Extract the (x, y) coordinate from the center of the cell holding the provided text.  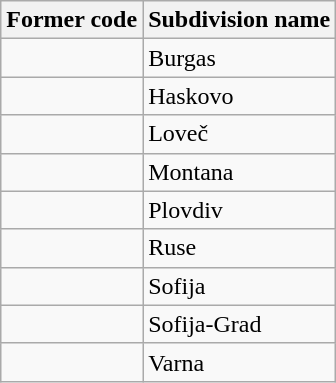
Plovdiv (240, 210)
Sofija (240, 286)
Subdivision name (240, 20)
Montana (240, 172)
Loveč (240, 134)
Ruse (240, 248)
Sofija-Grad (240, 324)
Burgas (240, 58)
Varna (240, 362)
Haskovo (240, 96)
Former code (72, 20)
